Search for the cell housing the specified text and yield its [X, Y] center coordinate. 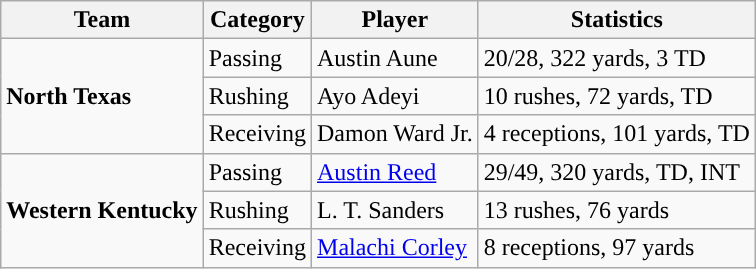
L. T. Sanders [396, 210]
North Texas [102, 96]
Statistics [616, 20]
29/49, 320 yards, TD, INT [616, 172]
Category [257, 20]
Western Kentucky [102, 210]
Team [102, 20]
20/28, 322 yards, 3 TD [616, 58]
Malachi Corley [396, 248]
13 rushes, 76 yards [616, 210]
Austin Aune [396, 58]
Austin Reed [396, 172]
10 rushes, 72 yards, TD [616, 96]
Player [396, 20]
8 receptions, 97 yards [616, 248]
4 receptions, 101 yards, TD [616, 134]
Ayo Adeyi [396, 96]
Damon Ward Jr. [396, 134]
